Identify which cell holds the provided text, then report its (X, Y) central coordinate. 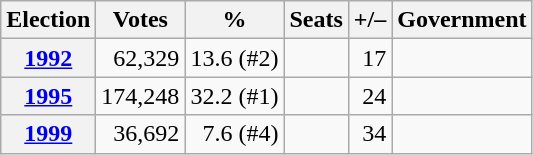
1999 (48, 134)
1992 (48, 58)
13.6 (#2) (234, 58)
Votes (140, 20)
1995 (48, 96)
34 (370, 134)
+/– (370, 20)
17 (370, 58)
62,329 (140, 58)
Election (48, 20)
Seats (316, 20)
174,248 (140, 96)
36,692 (140, 134)
Government (462, 20)
% (234, 20)
24 (370, 96)
7.6 (#4) (234, 134)
32.2 (#1) (234, 96)
